Extract the [X, Y] coordinate from the center of the cell holding the provided text.  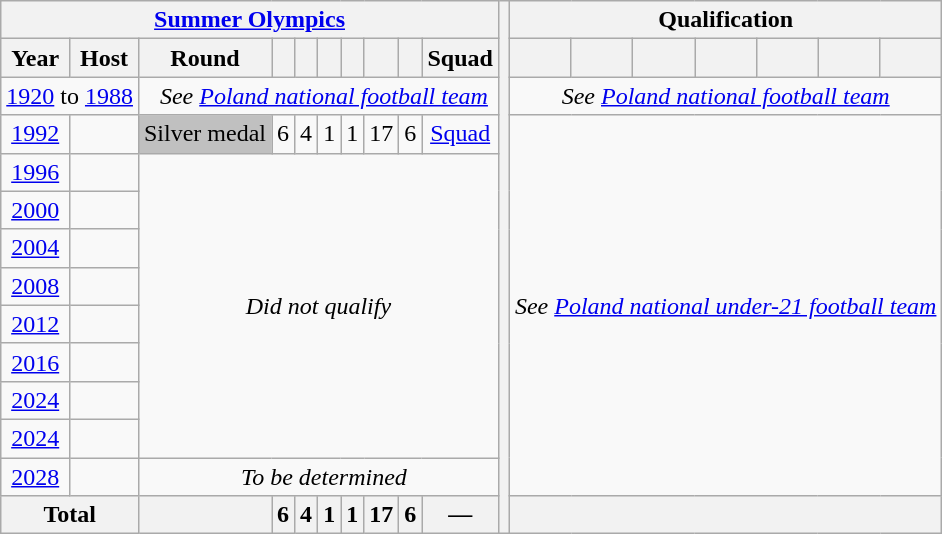
1996 [36, 172]
— [460, 515]
2028 [36, 477]
Did not qualify [318, 305]
Year [36, 58]
Host [104, 58]
2012 [36, 324]
2004 [36, 248]
Silver medal [204, 134]
Summer Olympics [250, 20]
2000 [36, 210]
Round [204, 58]
2016 [36, 362]
See Poland national under-21 football team [726, 306]
1992 [36, 134]
Total [70, 515]
1920 to 1988 [70, 96]
2008 [36, 286]
Qualification [726, 20]
To be determined [324, 477]
